Detect which cell encompasses the target text, then output its (X, Y) center coordinate. 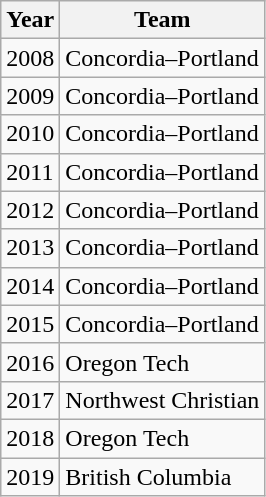
2019 (30, 477)
2013 (30, 248)
2014 (30, 286)
2010 (30, 134)
2012 (30, 210)
2017 (30, 400)
2018 (30, 438)
British Columbia (162, 477)
2015 (30, 324)
Team (162, 20)
2008 (30, 58)
2016 (30, 362)
Year (30, 20)
Northwest Christian (162, 400)
2009 (30, 96)
2011 (30, 172)
